Return (x, y) of the center of cell containing provided text 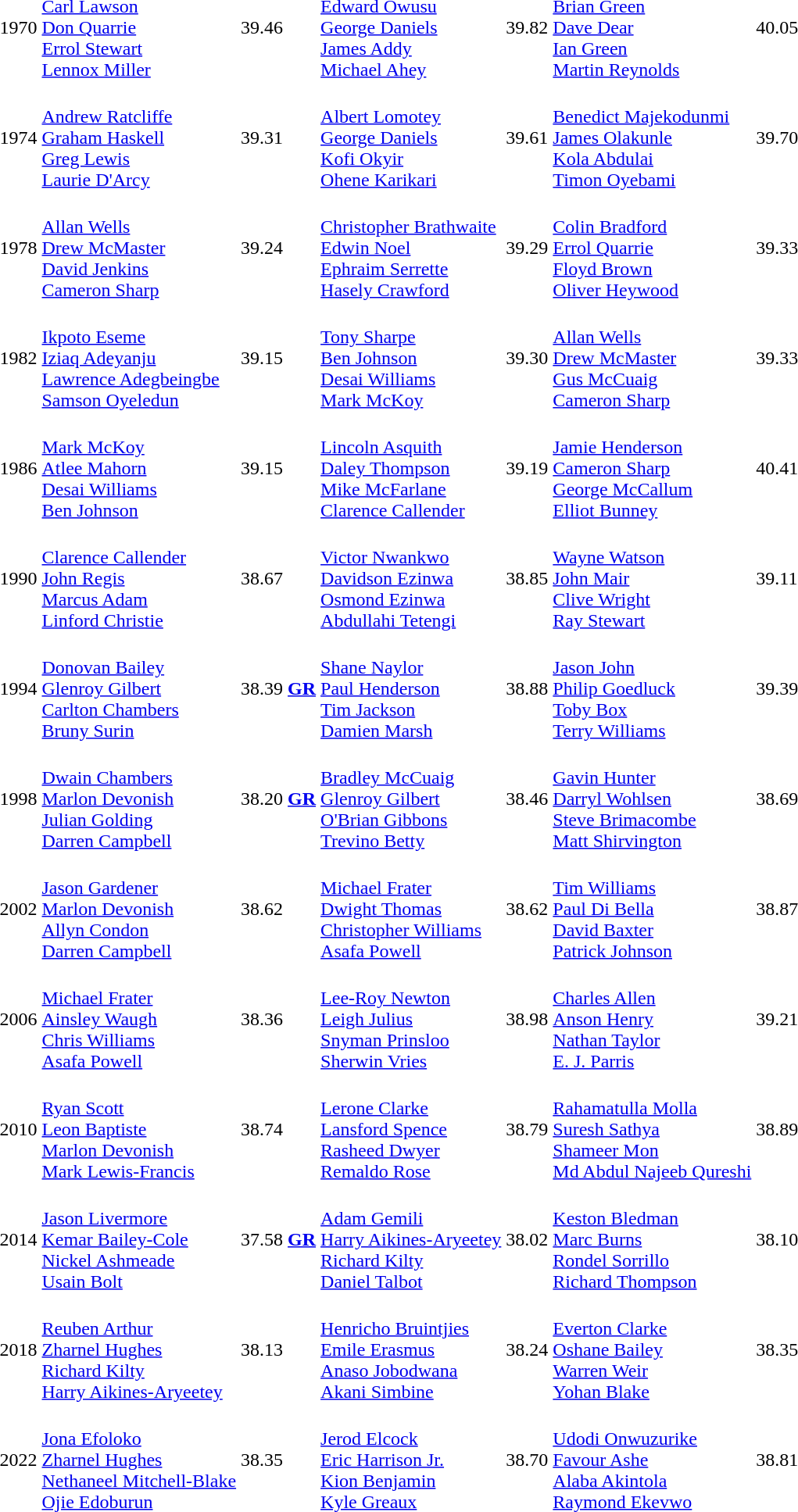
Allan WellsDrew McMasterDavid JenkinsCameron Sharp (139, 248)
Lerone ClarkeLansford SpenceRasheed DwyerRemaldo Rose (411, 1129)
38.20 GR (278, 799)
Allan WellsDrew McMasterGus McCuaigCameron Sharp (652, 358)
38.24 (527, 1349)
38.46 (527, 799)
Tim WilliamsPaul Di BellaDavid BaxterPatrick Johnson (652, 909)
39.29 (527, 248)
Jason GardenerMarlon DevonishAllyn CondonDarren Campbell (139, 909)
38.36 (278, 1019)
Henricho BruintjiesEmile ErasmusAnaso JobodwanaAkani Simbine (411, 1349)
39.19 (527, 468)
38.98 (527, 1019)
Albert LomoteyGeorge DanielsKofi OkyirOhene Karikari (411, 138)
38.79 (527, 1129)
39.24 (278, 248)
Tony SharpeBen JohnsonDesai WilliamsMark McKoy (411, 358)
Michael FraterAinsley WaughChris WilliamsAsafa Powell (139, 1019)
Christopher BrathwaiteEdwin NoelEphraim SerretteHasely Crawford (411, 248)
Ikpoto EsemeIziaq AdeyanjuLawrence AdegbeingbeSamson Oyeledun (139, 358)
38.13 (278, 1349)
Jason LivermoreKemar Bailey-ColeNickel AshmeadeUsain Bolt (139, 1239)
Lincoln AsquithDaley ThompsonMike McFarlaneClarence Callender (411, 468)
Keston BledmanMarc BurnsRondel SorrilloRichard Thompson (652, 1239)
Mark McKoyAtlee MahornDesai WilliamsBen Johnson (139, 468)
38.85 (527, 578)
Clarence CallenderJohn RegisMarcus AdamLinford Christie (139, 578)
Michael FraterDwight ThomasChristopher WilliamsAsafa Powell (411, 909)
Donovan BaileyGlenroy GilbertCarlton ChambersBruny Surin (139, 688)
Shane NaylorPaul HendersonTim JacksonDamien Marsh (411, 688)
39.31 (278, 138)
38.39 GR (278, 688)
Lee-Roy NewtonLeigh JuliusSnyman PrinslooSherwin Vries (411, 1019)
37.58 GR (278, 1239)
38.88 (527, 688)
Gavin HunterDarryl WohlsenSteve BrimacombeMatt Shirvington (652, 799)
Wayne WatsonJohn MairClive WrightRay Stewart (652, 578)
Benedict MajekodunmiJames OlakunleKola AbdulaiTimon Oyebami (652, 138)
Ryan ScottLeon BaptisteMarlon DevonishMark Lewis-Francis (139, 1129)
38.74 (278, 1129)
Colin BradfordErrol QuarrieFloyd BrownOliver Heywood (652, 248)
Everton ClarkeOshane BaileyWarren WeirYohan Blake (652, 1349)
39.30 (527, 358)
Bradley McCuaigGlenroy GilbertO'Brian GibbonsTrevino Betty (411, 799)
38.67 (278, 578)
Dwain ChambersMarlon DevonishJulian GoldingDarren Campbell (139, 799)
Jamie HendersonCameron SharpGeorge McCallumElliot Bunney (652, 468)
Reuben ArthurZharnel HughesRichard KiltyHarry Aikines-Aryeetey (139, 1349)
38.02 (527, 1239)
39.61 (527, 138)
Adam GemiliHarry Aikines-AryeeteyRichard KiltyDaniel Talbot (411, 1239)
Andrew RatcliffeGraham HaskellGreg LewisLaurie D'Arcy (139, 138)
Charles AllenAnson HenryNathan TaylorE. J. Parris (652, 1019)
Jason JohnPhilip GoedluckToby BoxTerry Williams (652, 688)
Victor NwankwoDavidson EzinwaOsmond EzinwaAbdullahi Tetengi (411, 578)
Rahamatulla MollaSuresh SathyaShameer MonMd Abdul Najeeb Qureshi (652, 1129)
